Output the (x, y) coordinate of the center of the cell containing the given text.  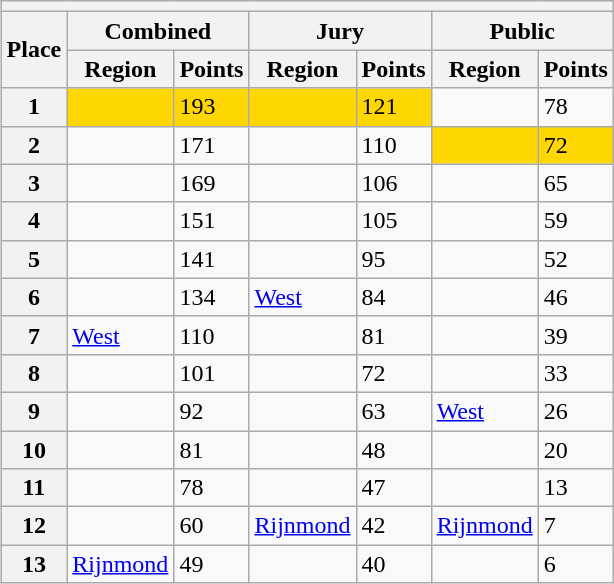
121 (394, 107)
4 (34, 221)
Place (34, 50)
49 (212, 564)
105 (394, 221)
Jury (340, 31)
52 (576, 259)
20 (576, 449)
26 (576, 411)
Combined (158, 31)
46 (576, 297)
8 (34, 373)
40 (394, 564)
48 (394, 449)
193 (212, 107)
169 (212, 183)
171 (212, 145)
65 (576, 183)
92 (212, 411)
12 (34, 526)
151 (212, 221)
1 (34, 107)
134 (212, 297)
42 (394, 526)
59 (576, 221)
11 (34, 488)
2 (34, 145)
39 (576, 335)
141 (212, 259)
106 (394, 183)
47 (394, 488)
10 (34, 449)
3 (34, 183)
63 (394, 411)
5 (34, 259)
84 (394, 297)
9 (34, 411)
60 (212, 526)
101 (212, 373)
95 (394, 259)
33 (576, 373)
Public (522, 31)
